Search for the cell housing the specified text and yield its [x, y] center coordinate. 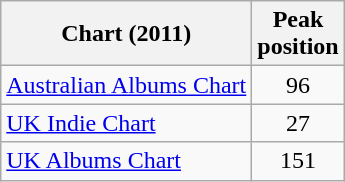
UK Indie Chart [126, 123]
151 [298, 161]
27 [298, 123]
Peak position [298, 34]
Australian Albums Chart [126, 85]
96 [298, 85]
Chart (2011) [126, 34]
UK Albums Chart [126, 161]
